Return the (x, y) coordinate for the center point of the cell that contains the specified text.  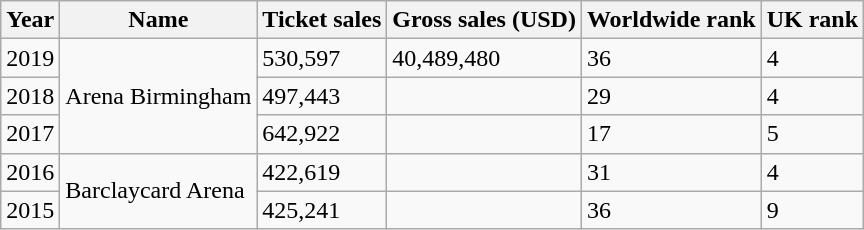
2015 (30, 210)
9 (812, 210)
497,443 (322, 96)
Ticket sales (322, 20)
642,922 (322, 134)
Year (30, 20)
40,489,480 (484, 58)
29 (671, 96)
Arena Birmingham (158, 96)
2016 (30, 172)
Gross sales (USD) (484, 20)
Barclaycard Arena (158, 191)
17 (671, 134)
422,619 (322, 172)
425,241 (322, 210)
31 (671, 172)
2019 (30, 58)
530,597 (322, 58)
2017 (30, 134)
2018 (30, 96)
5 (812, 134)
UK rank (812, 20)
Name (158, 20)
Worldwide rank (671, 20)
